Output the [X, Y] coordinate of the center of the cell containing the given text.  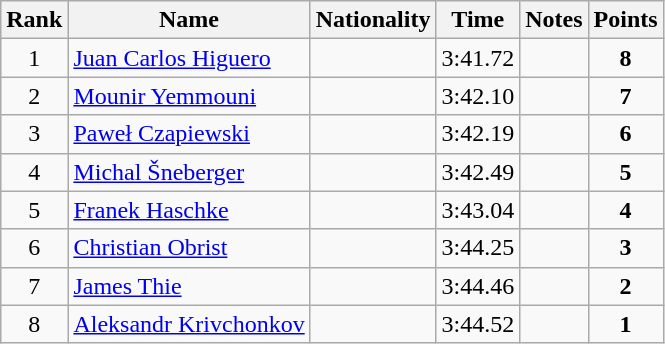
3:42.10 [478, 96]
Time [478, 20]
Michal Šneberger [189, 172]
Franek Haschke [189, 210]
Paweł Czapiewski [189, 134]
Points [626, 20]
3:42.49 [478, 172]
Aleksandr Krivchonkov [189, 324]
James Thie [189, 286]
Notes [554, 20]
3:44.25 [478, 248]
Christian Obrist [189, 248]
3:41.72 [478, 58]
Name [189, 20]
Mounir Yemmouni [189, 96]
3:43.04 [478, 210]
3:42.19 [478, 134]
Nationality [373, 20]
Rank [34, 20]
3:44.46 [478, 286]
3:44.52 [478, 324]
Juan Carlos Higuero [189, 58]
